Identify which cell holds the provided text, then report its [X, Y] central coordinate. 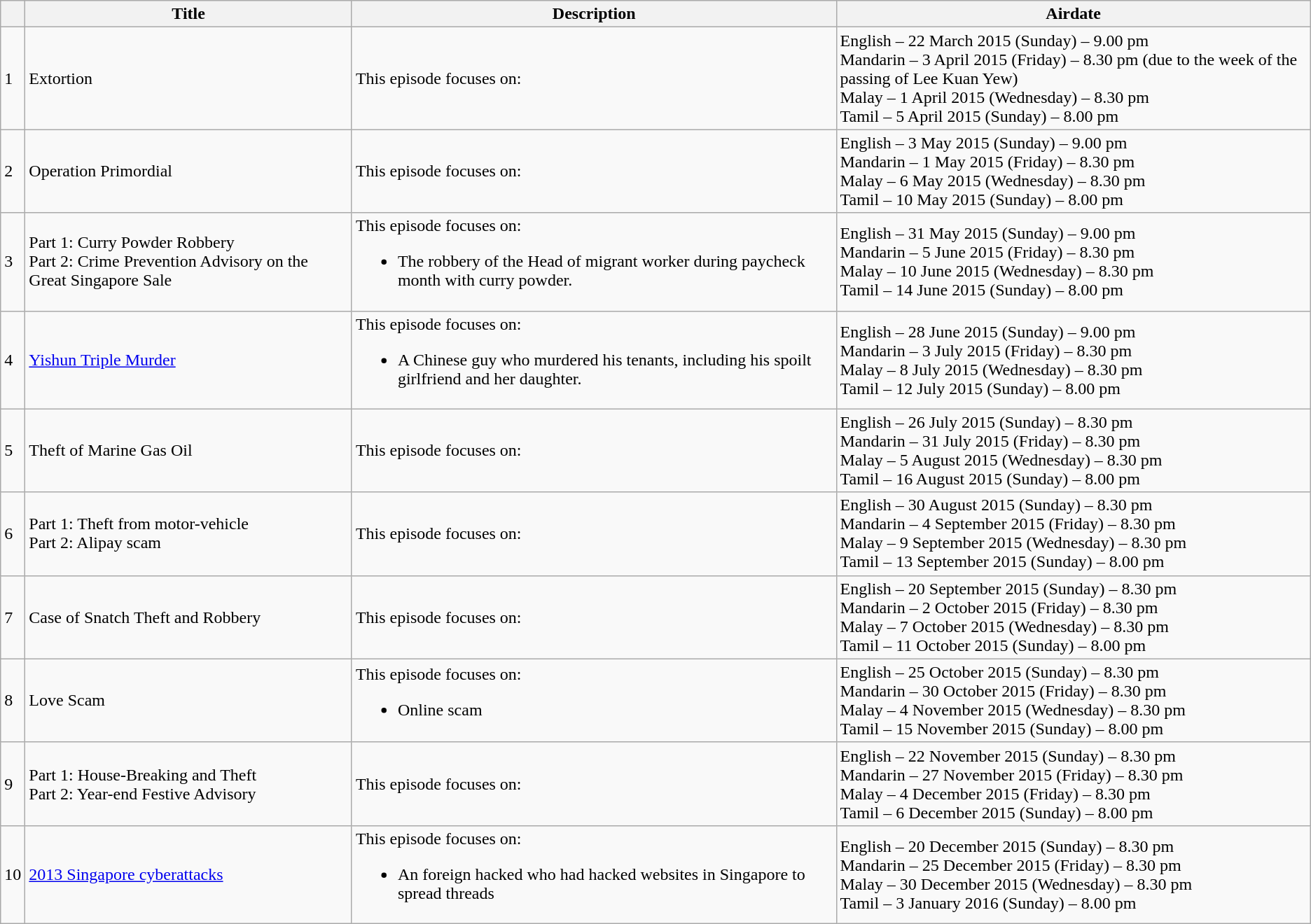
This episode focuses on:A Chinese guy who murdered his tenants, including his spoilt girlfriend and her daughter. [594, 360]
2 [13, 171]
2013 Singapore cyberattacks [189, 874]
Part 1: Theft from motor-vehiclePart 2: Alipay scam [189, 533]
Part 1: Curry Powder Robbery Part 2: Crime Prevention Advisory on the Great Singapore Sale [189, 262]
Description [594, 14]
Yishun Triple Murder [189, 360]
1 [13, 78]
Title [189, 14]
4 [13, 360]
5 [13, 451]
Case of Snatch Theft and Robbery [189, 617]
6 [13, 533]
Airdate [1073, 14]
This episode focuses on:An foreign hacked who had hacked websites in Singapore to spread threads [594, 874]
8 [13, 700]
Love Scam [189, 700]
10 [13, 874]
3 [13, 262]
Operation Primordial [189, 171]
9 [13, 784]
This episode focuses on:The robbery of the Head of migrant worker during paycheck month with curry powder. [594, 262]
Part 1: House-Breaking and TheftPart 2: Year-end Festive Advisory [189, 784]
Extortion [189, 78]
7 [13, 617]
This episode focuses on:Online scam [594, 700]
Theft of Marine Gas Oil [189, 451]
